Search for the cell housing the specified text and yield its [x, y] center coordinate. 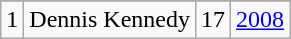
2008 [260, 20]
1 [12, 20]
17 [214, 20]
Dennis Kennedy [110, 20]
